Find where the given text appears and provide that cell's center as [X, Y] coordinate. 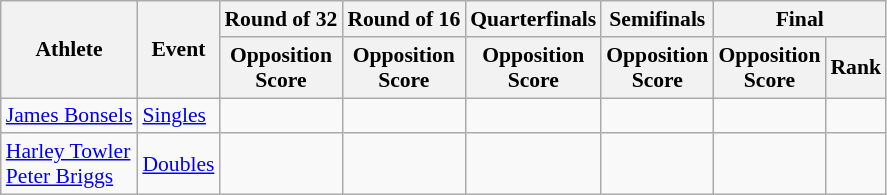
Singles [178, 116]
Round of 32 [280, 19]
James Bonsels [70, 116]
Event [178, 50]
Round of 16 [404, 19]
Rank [856, 68]
Doubles [178, 164]
Athlete [70, 50]
Quarterfinals [533, 19]
Harley Towler Peter Briggs [70, 164]
Final [800, 19]
Semifinals [657, 19]
